Identify which cell holds the provided text, then report its [X, Y] central coordinate. 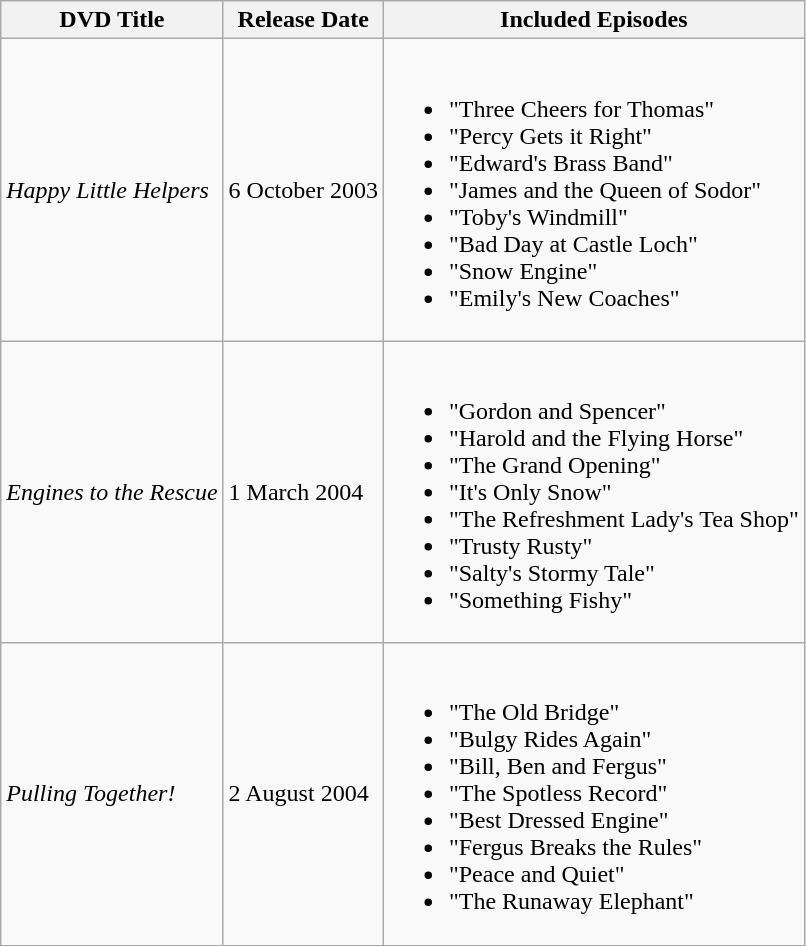
Release Date [303, 20]
1 March 2004 [303, 492]
Included Episodes [594, 20]
DVD Title [112, 20]
6 October 2003 [303, 190]
Pulling Together! [112, 794]
Happy Little Helpers [112, 190]
2 August 2004 [303, 794]
Engines to the Rescue [112, 492]
